Provide the (X, Y) coordinate of the cell's center where the given text is located.  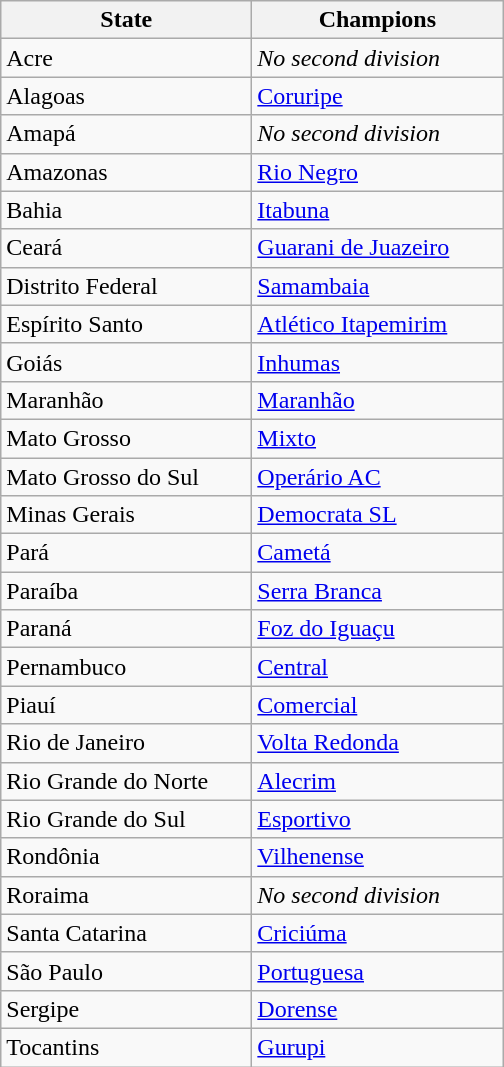
Paraná (126, 629)
Alecrim (378, 781)
Rondônia (126, 857)
Pará (126, 553)
Acre (126, 58)
Dorense (378, 1009)
Esportivo (378, 819)
Comercial (378, 705)
Atlético Itapemirim (378, 324)
Pernambuco (126, 667)
Itabuna (378, 210)
Operário AC (378, 477)
Amapá (126, 134)
Criciúma (378, 933)
Gurupi (378, 1047)
Foz do Iguaçu (378, 629)
Minas Gerais (126, 515)
Paraíba (126, 591)
Rio Grande do Norte (126, 781)
São Paulo (126, 971)
Espírito Santo (126, 324)
Rio Negro (378, 172)
Sergipe (126, 1009)
Alagoas (126, 96)
Serra Branca (378, 591)
Volta Redonda (378, 743)
State (126, 20)
Rio de Janeiro (126, 743)
Democrata SL (378, 515)
Vilhenense (378, 857)
Goiás (126, 362)
Coruripe (378, 96)
Ceará (126, 248)
Samambaia (378, 286)
Mato Grosso (126, 438)
Distrito Federal (126, 286)
Piauí (126, 705)
Mato Grosso do Sul (126, 477)
Rio Grande do Sul (126, 819)
Inhumas (378, 362)
Champions (378, 20)
Bahia (126, 210)
Mixto (378, 438)
Guarani de Juazeiro (378, 248)
Tocantins (126, 1047)
Cametá (378, 553)
Santa Catarina (126, 933)
Amazonas (126, 172)
Roraima (126, 895)
Central (378, 667)
Portuguesa (378, 971)
